Search for the cell housing the specified text and yield its (X, Y) center coordinate. 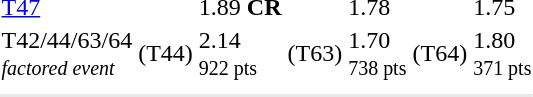
2.14922 pts (240, 54)
(T63) (315, 54)
(T64) (440, 54)
T42/44/63/64factored event (67, 54)
1.70738 pts (378, 54)
1.80371 pts (502, 54)
(T44) (166, 54)
